Locate the cell with the specified text and output its (X, Y) center coordinate. 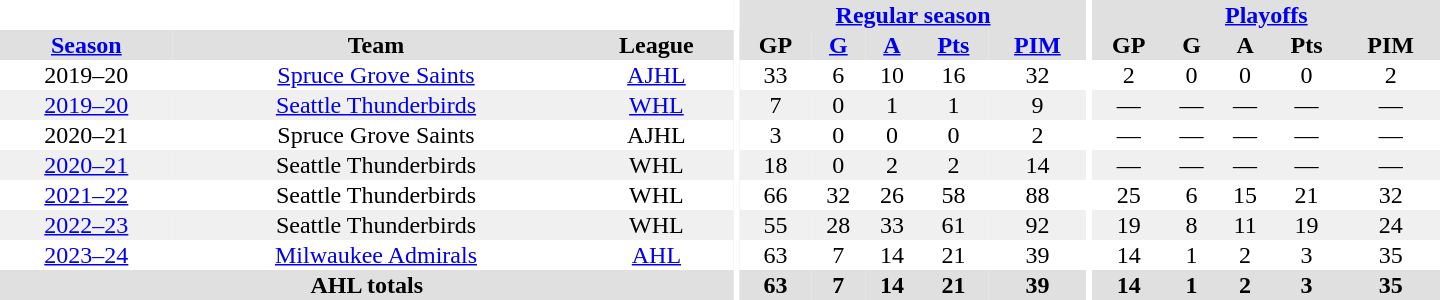
Playoffs (1266, 15)
League (656, 45)
16 (954, 75)
AHL (656, 255)
Regular season (912, 15)
66 (775, 195)
25 (1129, 195)
AHL totals (367, 285)
2023–24 (86, 255)
24 (1390, 225)
Milwaukee Admirals (376, 255)
Season (86, 45)
11 (1245, 225)
9 (1038, 105)
10 (892, 75)
26 (892, 195)
55 (775, 225)
2022–23 (86, 225)
Team (376, 45)
88 (1038, 195)
18 (775, 165)
28 (839, 225)
61 (954, 225)
58 (954, 195)
92 (1038, 225)
8 (1192, 225)
2021–22 (86, 195)
15 (1245, 195)
